Pinpoint the cell where the given text exists, returning its [X, Y] midpoint coordinate. 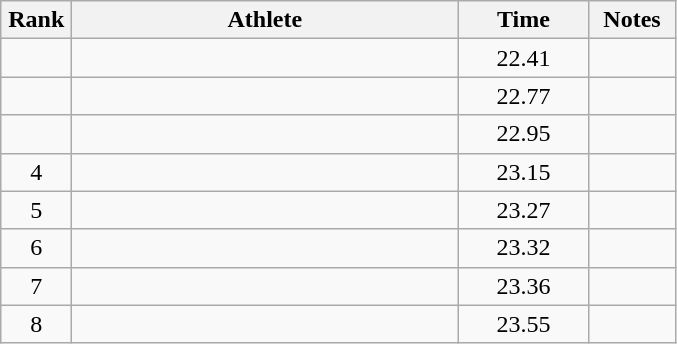
22.77 [524, 96]
5 [36, 210]
23.32 [524, 248]
Rank [36, 20]
23.15 [524, 172]
6 [36, 248]
22.41 [524, 58]
Notes [632, 20]
23.27 [524, 210]
7 [36, 286]
23.36 [524, 286]
Time [524, 20]
4 [36, 172]
Athlete [265, 20]
22.95 [524, 134]
8 [36, 324]
23.55 [524, 324]
